Identify which cell holds the provided text, then report its (X, Y) central coordinate. 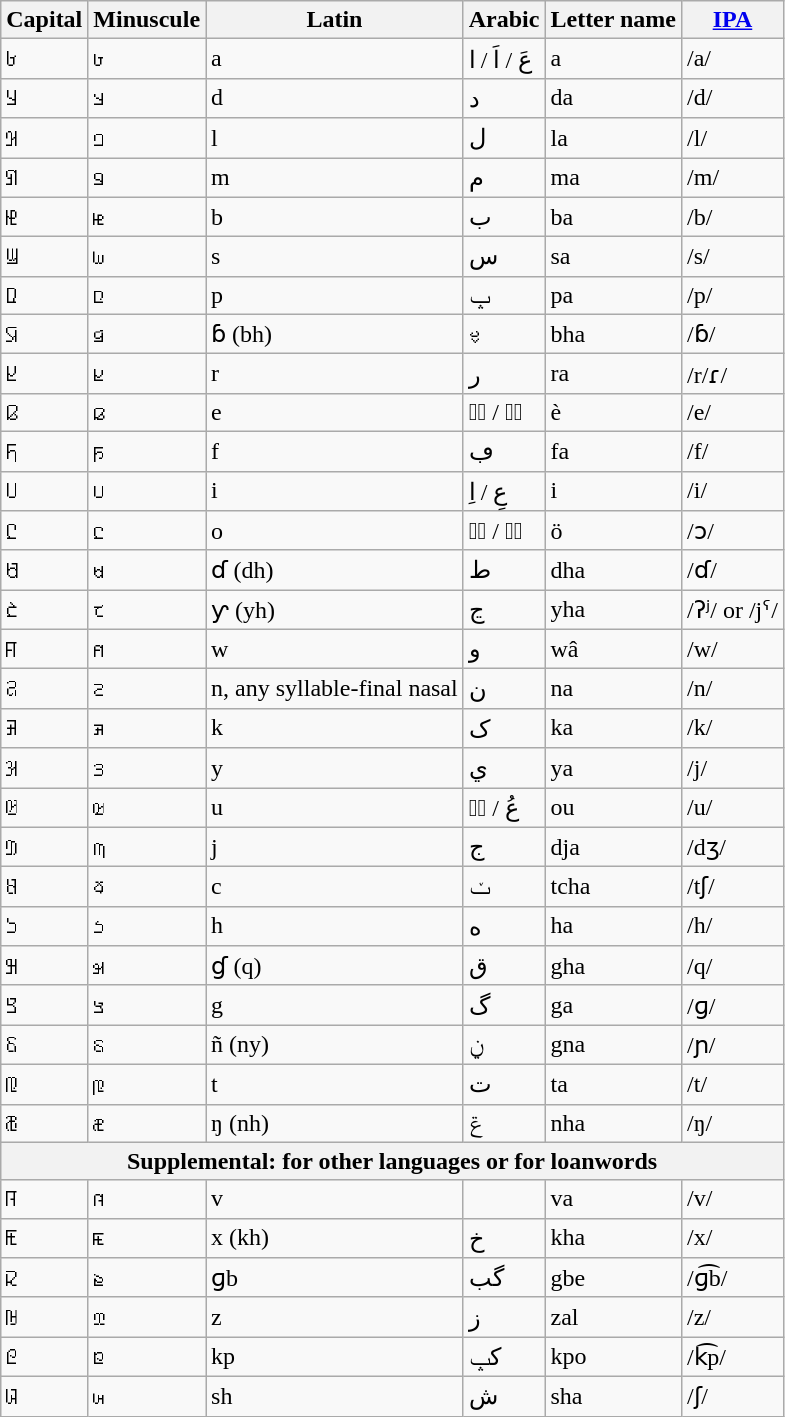
عَ / اَ / ا‎ (504, 59)
/d/ (733, 98)
𞤨 (147, 295)
𞤊 (44, 451)
𞤔 (44, 847)
ل‎ (504, 138)
/l/ (733, 138)
ka (614, 728)
𞤥 (147, 178)
𞥃 (147, 1396)
/n/ (733, 689)
ز (504, 1317)
گ‎ (504, 1005)
/f/ (733, 451)
/ʃ/ (733, 1396)
ݧ‎ (504, 1045)
r (335, 374)
/ŋ/ (733, 1123)
Supplemental: for other languages or for loanwords (392, 1161)
𞤩 (147, 334)
ن (504, 689)
p (335, 295)
عُ / اࣷ (504, 808)
Latin (335, 20)
𞤒 (44, 768)
𞥂 (147, 1357)
Letter name (614, 20)
ر‎ (504, 374)
𞤙 (44, 1045)
/t/ (733, 1084)
𞤝 (44, 1238)
kp (335, 1357)
ݖ‎ (504, 887)
/k͡p/ (733, 1357)
𞤈 (44, 374)
𞤅 (44, 257)
𞤑 (44, 728)
𞤛 (44, 1123)
/x/ (733, 1238)
ɓ (bh) (335, 334)
𞤰 (147, 610)
x (kh) (335, 1238)
/w/ (733, 649)
ک‎ (504, 728)
/k/ (733, 728)
د‎ (504, 98)
/j/ (733, 768)
Capital (44, 20)
𞤮 (147, 531)
ݝ‎ (504, 1123)
𞤱 (147, 649)
v (335, 1199)
/v/ (733, 1199)
da (614, 98)
𞤆 (44, 295)
𞤶 (147, 847)
Arabic (504, 20)
f (335, 451)
e (335, 412)
کݒ‎ (504, 1357)
l (335, 138)
ڢ (504, 451)
𞤐 (44, 689)
ha (614, 926)
na (614, 689)
j (335, 847)
/ʔʲ/ or /jˤ/ (733, 610)
𞤭 (147, 491)
o (335, 531)
𞤼 (147, 1084)
/p/ (733, 295)
pa (614, 295)
خ (504, 1238)
gbe (614, 1278)
/ɲ/ (733, 1045)
𞤘 (44, 1005)
ou (614, 808)
ط‎ (504, 570)
ق (504, 966)
ra (614, 374)
𞤵 (147, 808)
𞤻 (147, 1045)
ŋ (nh) (335, 1123)
𞤳 (147, 728)
𞤖 (44, 926)
/s/ (733, 257)
/ɔ/ (733, 531)
yha (614, 610)
𞤎 (44, 610)
/i/ (733, 491)
sh (335, 1396)
ي (504, 768)
𞤦 (147, 217)
dha (614, 570)
y (335, 768)
ba (614, 217)
/dʒ/ (733, 847)
ب‎ (504, 217)
ñ (ny) (335, 1045)
𞤾 (147, 1199)
𞤺 (147, 1005)
𞤠 (44, 1357)
𞤫 (147, 412)
b (335, 217)
kpo (614, 1357)
sha (614, 1396)
𞤬 (147, 451)
گب (504, 1278)
ɠ (q) (335, 966)
h (335, 926)
/ɗ/ (733, 570)
عِ / اِ (504, 491)
ga (614, 1005)
و (504, 649)
𞥁 (147, 1317)
zal (614, 1317)
u (335, 808)
g (335, 1005)
/r/ɾ/ (733, 374)
𞤪 (147, 374)
la (614, 138)
𞤏 (44, 649)
𞤤 (147, 138)
m (335, 178)
𞤹 (147, 966)
𞤗 (44, 966)
/ɡ͡b/ (733, 1278)
/b/ (733, 217)
n, any syllable-final nasal (335, 689)
IPA (733, 20)
/a/ (733, 59)
/u/ (733, 808)
𞤉 (44, 412)
Minuscule (147, 20)
fa (614, 451)
ڃ‎ (504, 610)
ma (614, 178)
ت (504, 1084)
ö (614, 531)
𞤓 (44, 808)
𞤿 (147, 1238)
/h/ (733, 926)
𞤂 (44, 138)
𞤀 (44, 59)
ya (614, 768)
𞤄 (44, 217)
è (614, 412)
/ɡ/ (733, 1005)
nha (614, 1123)
𞤷 (147, 887)
𞤡 (44, 1396)
𞤽 (147, 1123)
wâ (614, 649)
ɡb (335, 1278)
kha (614, 1238)
𞤌 (44, 531)
𞥀 (147, 1278)
𞤴 (147, 768)
/tʃ/ (733, 887)
z (335, 1317)
𞤃 (44, 178)
k (335, 728)
ج (504, 847)
𞤣 (147, 98)
c (335, 887)
𞤧 (147, 257)
𞤜 (44, 1199)
dja (614, 847)
ࢠ‎ (504, 334)
𞤍 (44, 570)
ش (504, 1396)
م‎ (504, 178)
ƴ (yh) (335, 610)
𞤸 (147, 926)
𞤲 (147, 689)
bha (614, 334)
d (335, 98)
𞤢 (147, 59)
sa (614, 257)
عٜ / اࣹ‎ (504, 412)
𞤕 (44, 887)
gha (614, 966)
س‎ (504, 257)
t (335, 1084)
/q/ (733, 966)
𞤁 (44, 98)
tcha (614, 887)
/z/ (733, 1317)
/e/ (733, 412)
va (614, 1199)
𞤚 (44, 1084)
ta (614, 1084)
𞤞 (44, 1278)
/ɓ/ (733, 334)
ɗ (dh) (335, 570)
ه‎ (504, 926)
ݒ‎ (504, 295)
𞤇 (44, 334)
/m/ (733, 178)
𞤯 (147, 570)
𞤋 (44, 491)
𞤟 (44, 1317)
gna (614, 1045)
عࣾ / اࣷ (504, 531)
w (335, 649)
s (335, 257)
